Return (X, Y) of the center of cell containing provided text 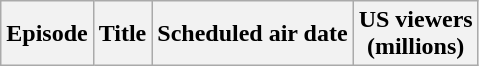
US viewers(millions) (416, 34)
Title (122, 34)
Episode (47, 34)
Scheduled air date (252, 34)
